Locate the cell with the specified text and output its (x, y) center coordinate. 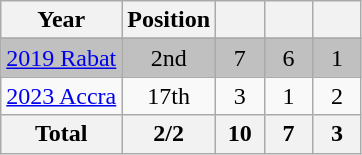
2019 Rabat (62, 58)
2 (338, 96)
10 (240, 134)
Year (62, 20)
17th (169, 96)
2023 Accra (62, 96)
2/2 (169, 134)
2nd (169, 58)
6 (288, 58)
Position (169, 20)
Total (62, 134)
